Determine the (X, Y) coordinate at the center of the cell enclosing the given text.  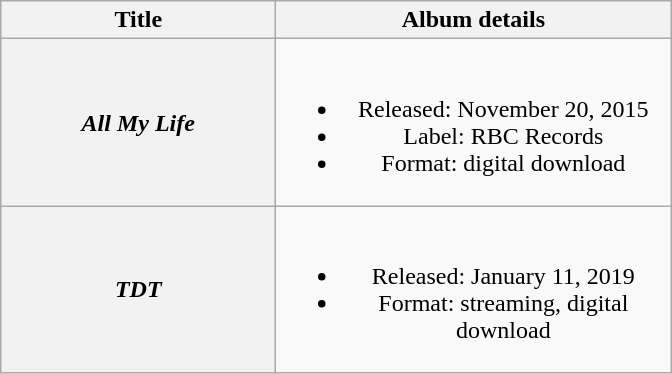
Title (138, 20)
Released: November 20, 2015Label: RBC RecordsFormat: digital download (474, 122)
Album details (474, 20)
All My Life (138, 122)
Released: January 11, 2019Format: streaming, digital download (474, 290)
TDT (138, 290)
